Detect which cell encompasses the target text, then output its [X, Y] center coordinate. 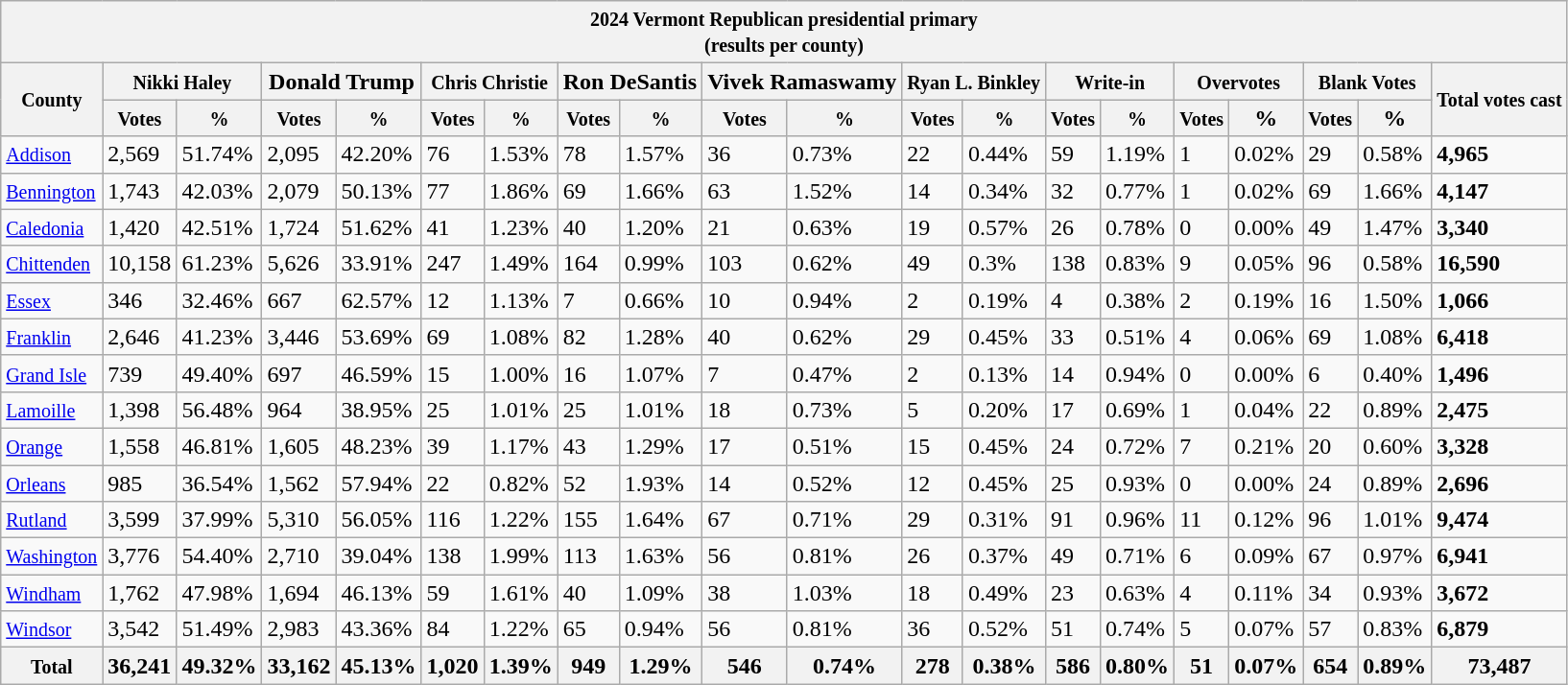
23 [1073, 593]
76 [453, 154]
346 [140, 300]
45.13% [378, 666]
1.39% [520, 666]
Chris Christie [489, 82]
1.20% [660, 227]
949 [588, 666]
51.62% [378, 227]
9,474 [1499, 520]
116 [453, 520]
41.23% [219, 337]
1.63% [660, 556]
1.28% [660, 337]
62.57% [378, 300]
46.81% [219, 446]
46.13% [378, 593]
51.74% [219, 154]
0.06% [1267, 337]
985 [140, 483]
57 [1330, 629]
21 [745, 227]
1,605 [299, 446]
6,418 [1499, 337]
0.60% [1395, 446]
56.05% [378, 520]
Orleans [52, 483]
56.48% [219, 410]
2,475 [1499, 410]
11 [1201, 520]
52 [588, 483]
42.20% [378, 154]
1.47% [1395, 227]
84 [453, 629]
1.07% [660, 373]
1,762 [140, 593]
1.17% [520, 446]
36,241 [140, 666]
0.97% [1395, 556]
51.49% [219, 629]
82 [588, 337]
42.03% [219, 191]
1.61% [520, 593]
9 [1201, 264]
Franklin [52, 337]
47.98% [219, 593]
49.40% [219, 373]
1.00% [520, 373]
1,496 [1499, 373]
43 [588, 446]
0.44% [1004, 154]
Ryan L. Binkley [974, 82]
77 [453, 191]
10,158 [140, 264]
1.93% [660, 483]
65 [588, 629]
667 [299, 300]
103 [745, 264]
38.95% [378, 410]
Addison [52, 154]
46.59% [378, 373]
78 [588, 154]
10 [745, 300]
Donald Trump [342, 82]
1.52% [844, 191]
697 [299, 373]
1,724 [299, 227]
5,310 [299, 520]
Nikki Haley [182, 82]
57.94% [378, 483]
Lamoille [52, 410]
Overvotes [1239, 82]
Blank Votes [1367, 82]
1.19% [1138, 154]
32 [1073, 191]
1.03% [844, 593]
Write-in [1110, 82]
73,487 [1499, 666]
3,328 [1499, 446]
20 [1330, 446]
2,710 [299, 556]
Washington [52, 556]
2,983 [299, 629]
0.57% [1004, 227]
0.09% [1267, 556]
0.05% [1267, 264]
County [52, 100]
2,696 [1499, 483]
3,542 [140, 629]
0.77% [1138, 191]
63 [745, 191]
586 [1073, 666]
0.3% [1004, 264]
247 [453, 264]
6,879 [1499, 629]
1.09% [660, 593]
33.91% [378, 264]
739 [140, 373]
4,965 [1499, 154]
0.21% [1267, 446]
0.31% [1004, 520]
Grand Isle [52, 373]
36.54% [219, 483]
546 [745, 666]
0.40% [1395, 373]
0.20% [1004, 410]
91 [1073, 520]
1,694 [299, 593]
2,095 [299, 154]
155 [588, 520]
Bennington [52, 191]
1,420 [140, 227]
41 [453, 227]
0.47% [844, 373]
1,398 [140, 410]
1.50% [1395, 300]
1.13% [520, 300]
0.96% [1138, 520]
964 [299, 410]
Total votes cast [1499, 100]
0.37% [1004, 556]
0.11% [1267, 593]
42.51% [219, 227]
0.69% [1138, 410]
3,446 [299, 337]
Ron DeSantis [630, 82]
61.23% [219, 264]
654 [1330, 666]
1,020 [453, 666]
19 [933, 227]
1.99% [520, 556]
Rutland [52, 520]
1,562 [299, 483]
0.04% [1267, 410]
278 [933, 666]
5,626 [299, 264]
164 [588, 264]
0.82% [520, 483]
3,776 [140, 556]
0.99% [660, 264]
43.36% [378, 629]
16,590 [1499, 264]
Essex [52, 300]
Orange [52, 446]
48.23% [378, 446]
Caledonia [52, 227]
39.04% [378, 556]
2,079 [299, 191]
Chittenden [52, 264]
0.13% [1004, 373]
2,569 [140, 154]
0.66% [660, 300]
2024 Vermont Republican presidential primary(results per county) [784, 33]
1,066 [1499, 300]
49.32% [219, 666]
1.64% [660, 520]
50.13% [378, 191]
3,340 [1499, 227]
1,743 [140, 191]
39 [453, 446]
Windsor [52, 629]
1.23% [520, 227]
53.69% [378, 337]
54.40% [219, 556]
113 [588, 556]
1.86% [520, 191]
33 [1073, 337]
2,646 [140, 337]
33,162 [299, 666]
37.99% [219, 520]
34 [1330, 593]
1,558 [140, 446]
1.49% [520, 264]
Vivek Ramaswamy [802, 82]
32.46% [219, 300]
4,147 [1499, 191]
3,672 [1499, 593]
3,599 [140, 520]
0.78% [1138, 227]
38 [745, 593]
6,941 [1499, 556]
Total [52, 666]
0.80% [1138, 666]
0.72% [1138, 446]
0.49% [1004, 593]
0.34% [1004, 191]
1.53% [520, 154]
Windham [52, 593]
0.12% [1267, 520]
1.57% [660, 154]
